For the text-containing cell, return its midpoint in [X, Y] coordinate format. 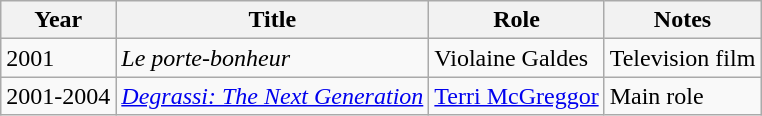
Le porte-bonheur [272, 58]
Title [272, 20]
Terri McGreggor [516, 96]
2001-2004 [58, 96]
Main role [682, 96]
Role [516, 20]
Television film [682, 58]
Year [58, 20]
2001 [58, 58]
Violaine Galdes [516, 58]
Notes [682, 20]
Degrassi: The Next Generation [272, 96]
